Return the [X, Y] coordinate for the center point of the cell that contains the specified text.  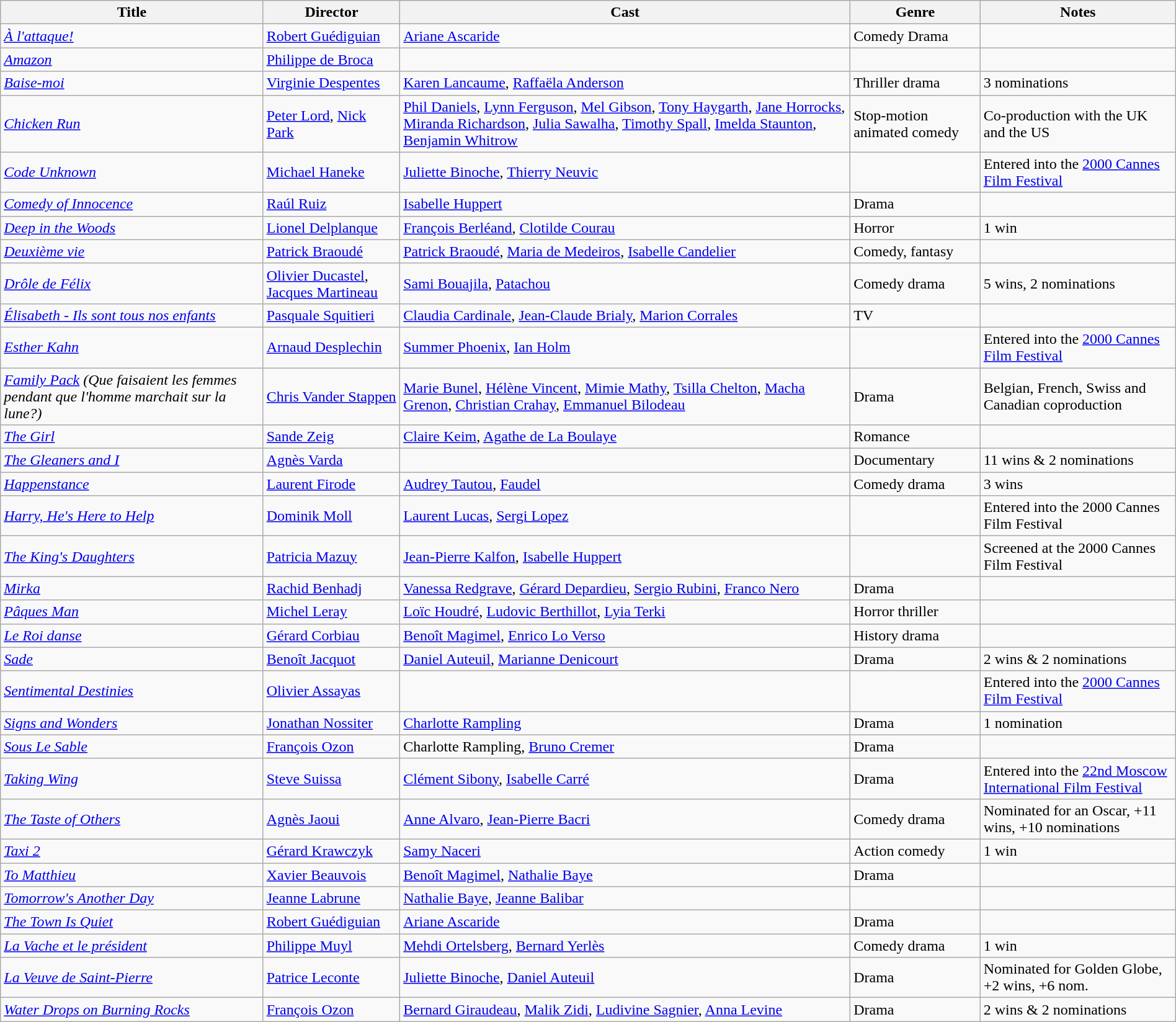
Juliette Binoche, Thierry Neuvic [625, 173]
Patrice Leconte [331, 978]
Patrick Braoudé, Maria de Medeiros, Isabelle Candelier [625, 251]
The Taste of Others [131, 819]
1 nomination [1078, 723]
Water Drops on Burning Rocks [131, 1010]
Charlotte Rampling, Bruno Cremer [625, 746]
Director [331, 12]
Isabelle Huppert [625, 204]
Élisabeth - Ils sont tous nos enfants [131, 315]
Comedy, fantasy [915, 251]
The King's Daughters [131, 556]
Signs and Wonders [131, 723]
The Gleaners and I [131, 460]
Patricia Mazuy [331, 556]
Michael Haneke [331, 173]
TV [915, 315]
À l'attaque! [131, 36]
Deep in the Woods [131, 228]
François Berléand, Clotilde Courau [625, 228]
Jonathan Nossiter [331, 723]
Entered into the 22nd Moscow International Film Festival [1078, 778]
Drôle de Félix [131, 283]
Raúl Ruiz [331, 204]
Daniel Auteuil, Marianne Denicourt [625, 659]
Charlotte Rampling [625, 723]
Summer Phoenix, Ian Holm [625, 347]
Harry, He's Here to Help [131, 516]
3 nominations [1078, 83]
Mirka [131, 588]
Nathalie Baye, Jeanne Balibar [625, 899]
Benoît Magimel, Nathalie Baye [625, 874]
11 wins & 2 nominations [1078, 460]
Olivier Ducastel, Jacques Martineau [331, 283]
Co-production with the UK and the US [1078, 123]
Tomorrow's Another Day [131, 899]
To Matthieu [131, 874]
Sentimental Destinies [131, 691]
Philippe Muyl [331, 946]
Notes [1078, 12]
Gérard Krawczyk [331, 851]
Taxi 2 [131, 851]
Sous Le Sable [131, 746]
Peter Lord, Nick Park [331, 123]
Benoît Jacquot [331, 659]
5 wins, 2 nominations [1078, 283]
Title [131, 12]
Clément Sibony, Isabelle Carré [625, 778]
Virginie Despentes [331, 83]
Sande Zeig [331, 437]
Jeanne Labrune [331, 899]
Audrey Tautou, Faudel [625, 484]
Marie Bunel, Hélène Vincent, Mimie Mathy, Tsilla Chelton, Macha Grenon, Christian Crahay, Emmanuel Bilodeau [625, 396]
Juliette Binoche, Daniel Auteuil [625, 978]
Vanessa Redgrave, Gérard Depardieu, Sergio Rubini, Franco Nero [625, 588]
Horror [915, 228]
Happenstance [131, 484]
Horror thriller [915, 612]
Esther Kahn [131, 347]
Family Pack (Que faisaient les femmes pendant que l'homme marchait sur la lune?) [131, 396]
Dominik Moll [331, 516]
Loïc Houdré, Ludovic Berthillot, Lyia Terki [625, 612]
Xavier Beauvois [331, 874]
Olivier Assayas [331, 691]
Sade [131, 659]
Deuxième vie [131, 251]
Amazon [131, 60]
Claire Keim, Agathe de La Boulaye [625, 437]
Arnaud Desplechin [331, 347]
Sami Bouajila, Patachou [625, 283]
Patrick Braoudé [331, 251]
Michel Leray [331, 612]
Genre [915, 12]
Romance [915, 437]
Chicken Run [131, 123]
Baise-moi [131, 83]
The Girl [131, 437]
La Veuve de Saint-Pierre [131, 978]
Thriller drama [915, 83]
Rachid Benhadj [331, 588]
Action comedy [915, 851]
Mehdi Ortelsberg, Bernard Yerlès [625, 946]
Samy Naceri [625, 851]
Stop-motion animated comedy [915, 123]
Agnès Varda [331, 460]
Pâques Man [131, 612]
Code Unknown [131, 173]
Taking Wing [131, 778]
Laurent Firode [331, 484]
Claudia Cardinale, Jean-Claude Brialy, Marion Corrales [625, 315]
Pasquale Squitieri [331, 315]
Chris Vander Stappen [331, 396]
Laurent Lucas, Sergi Lopez [625, 516]
Screened at the 2000 Cannes Film Festival [1078, 556]
Philippe de Broca [331, 60]
Cast [625, 12]
Comedy Drama [915, 36]
3 wins [1078, 484]
Le Roi danse [131, 635]
Nominated for Golden Globe, +2 wins, +6 nom. [1078, 978]
Nominated for an Oscar, +11 wins, +10 nominations [1078, 819]
The Town Is Quiet [131, 922]
Lionel Delplanque [331, 228]
Bernard Giraudeau, Malik Zidi, Ludivine Sagnier, Anna Levine [625, 1010]
Agnès Jaoui [331, 819]
Documentary [915, 460]
Steve Suissa [331, 778]
Gérard Corbiau [331, 635]
Jean-Pierre Kalfon, Isabelle Huppert [625, 556]
Karen Lancaume, Raffaëla Anderson [625, 83]
La Vache et le président [131, 946]
Benoît Magimel, Enrico Lo Verso [625, 635]
History drama [915, 635]
Comedy of Innocence [131, 204]
Anne Alvaro, Jean-Pierre Bacri [625, 819]
Belgian, French, Swiss and Canadian coproduction [1078, 396]
